Search for the cell housing the specified text and yield its (x, y) center coordinate. 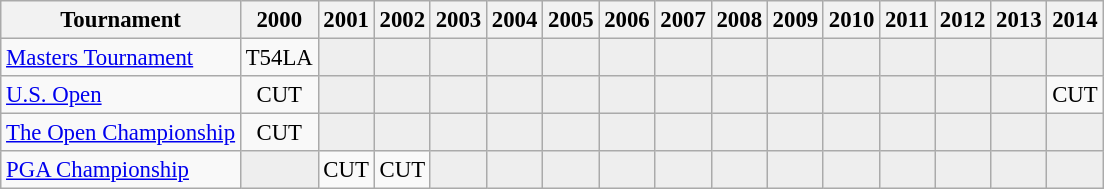
2004 (515, 20)
2007 (683, 20)
2006 (627, 20)
2000 (279, 20)
2002 (402, 20)
2014 (1075, 20)
Masters Tournament (121, 58)
2012 (963, 20)
Tournament (121, 20)
2009 (795, 20)
2005 (571, 20)
PGA Championship (121, 170)
T54LA (279, 58)
2010 (851, 20)
2013 (1019, 20)
2008 (739, 20)
U.S. Open (121, 95)
2003 (458, 20)
2001 (346, 20)
2011 (908, 20)
The Open Championship (121, 133)
